Return (X, Y) of the center of cell containing provided text 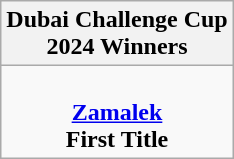
Dubai Challenge Cup2024 Winners (117, 34)
ZamalekFirst Title (117, 112)
